Find where the given text appears and provide that cell's center as [X, Y] coordinate. 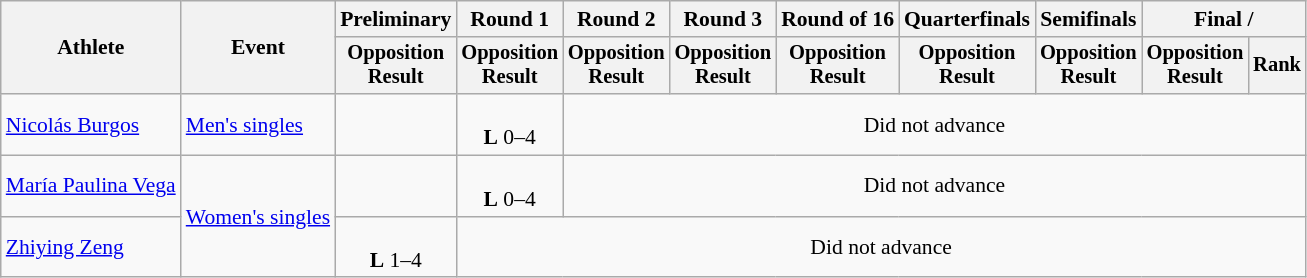
Semifinals [1088, 19]
Preliminary [396, 19]
Nicolás Burgos [91, 124]
Quarterfinals [967, 19]
Round 1 [510, 19]
Round 2 [616, 19]
Final / [1224, 19]
Round 3 [724, 19]
María Paulina Vega [91, 186]
Event [258, 48]
Men's singles [258, 124]
L 1–4 [396, 248]
Athlete [91, 48]
Round of 16 [838, 19]
Rank [1277, 66]
Zhiying Zeng [91, 248]
Women's singles [258, 217]
